Provide the [X, Y] coordinate of the cell's center where the given text is located.  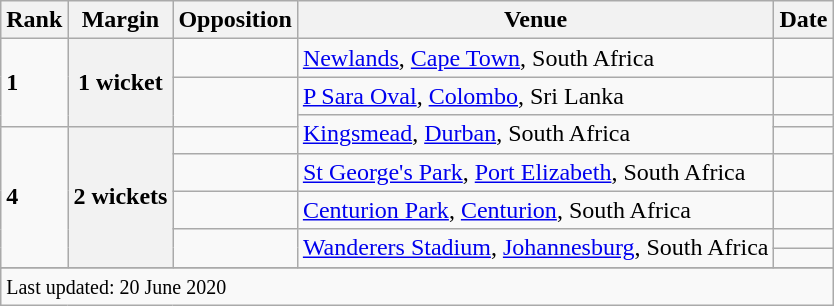
1 wicket [120, 82]
Date [804, 20]
Newlands, Cape Town, South Africa [536, 58]
Last updated: 20 June 2020 [417, 286]
Rank [34, 20]
Wanderers Stadium, Johannesburg, South Africa [536, 248]
P Sara Oval, Colombo, Sri Lanka [536, 96]
2 wickets [120, 196]
Kingsmead, Durban, South Africa [536, 134]
4 [34, 196]
1 [34, 82]
Centurion Park, Centurion, South Africa [536, 210]
Opposition [235, 20]
St George's Park, Port Elizabeth, South Africa [536, 172]
Venue [536, 20]
Margin [120, 20]
